Return [X, Y] of the center of cell containing provided text 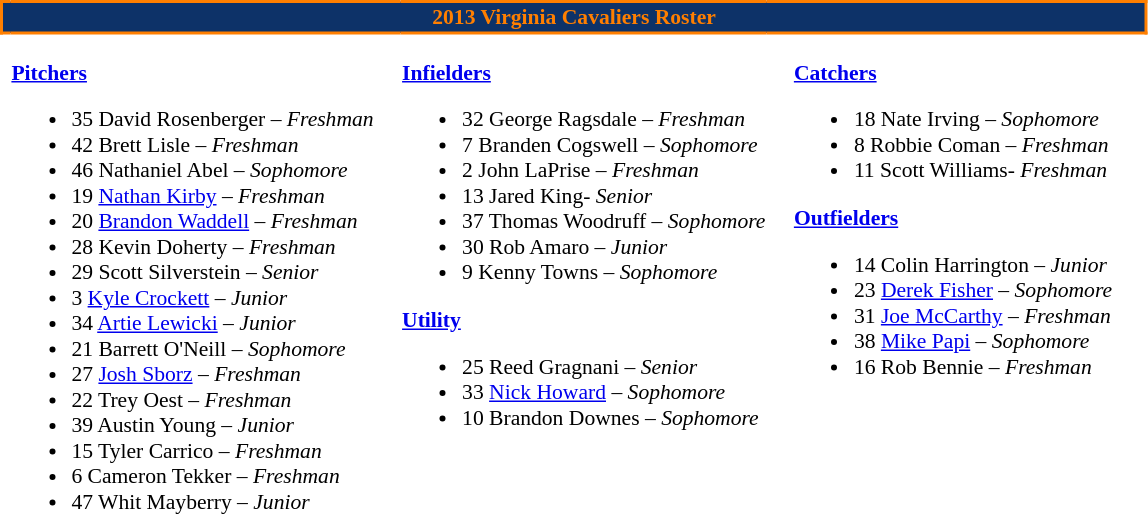
2013 Virginia Cavaliers Roster [574, 18]
